Locate the cell with the specified text and output its [X, Y] center coordinate. 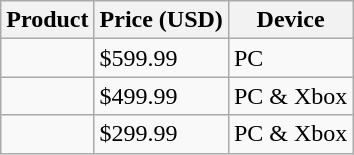
Device [290, 20]
$599.99 [161, 58]
PC [290, 58]
Price (USD) [161, 20]
$499.99 [161, 96]
$299.99 [161, 134]
Product [48, 20]
